Search for the cell housing the specified text and yield its (x, y) center coordinate. 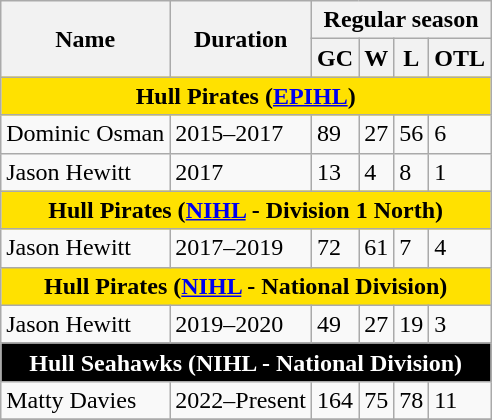
Regular season (402, 20)
75 (376, 400)
78 (412, 400)
2019–2020 (241, 324)
Name (86, 39)
2017–2019 (241, 248)
Duration (241, 39)
L (412, 58)
8 (412, 172)
OTL (460, 58)
2022–Present (241, 400)
13 (336, 172)
Hull Pirates (NIHL - Division 1 North) (246, 210)
56 (412, 134)
GC (336, 58)
72 (336, 248)
19 (412, 324)
W (376, 58)
164 (336, 400)
Hull Seahawks (NIHL - National Division) (246, 362)
Matty Davies (86, 400)
6 (460, 134)
Hull Pirates (EPIHL) (246, 96)
61 (376, 248)
2017 (241, 172)
Dominic Osman (86, 134)
2015–2017 (241, 134)
7 (412, 248)
3 (460, 324)
11 (460, 400)
1 (460, 172)
89 (336, 134)
49 (336, 324)
Hull Pirates (NIHL - National Division) (246, 286)
